Identify which cell holds the provided text, then report its (X, Y) central coordinate. 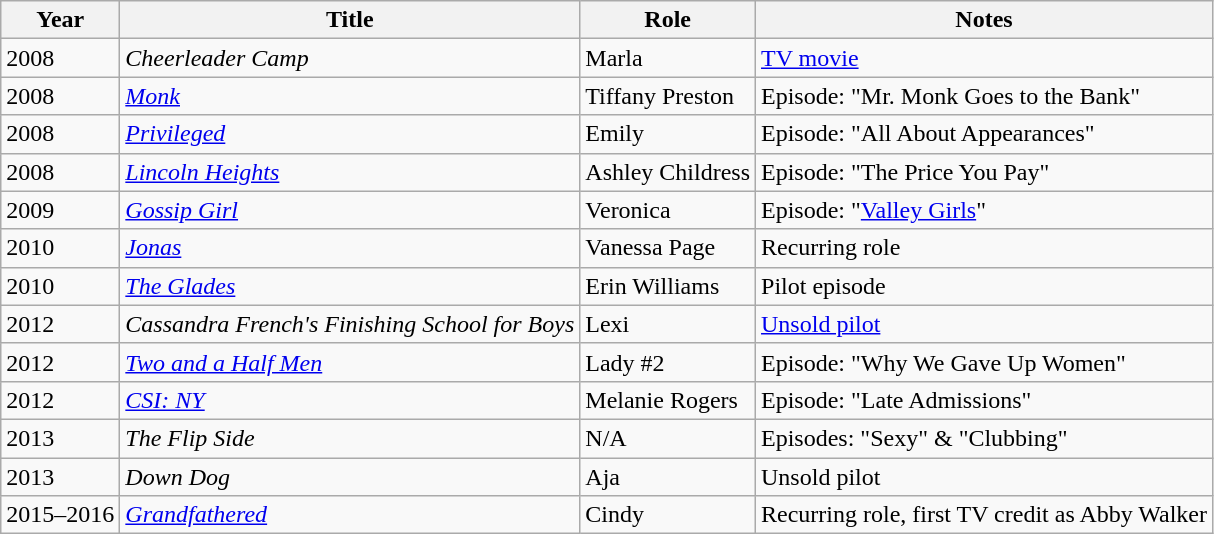
Pilot episode (984, 286)
Episodes: "Sexy" & "Clubbing" (984, 438)
N/A (668, 438)
Two and a Half Men (350, 362)
Episode: "Mr. Monk Goes to the Bank" (984, 96)
Ashley Childress (668, 172)
Episode: "Late Admissions" (984, 400)
Tiffany Preston (668, 96)
CSI: NY (350, 400)
Jonas (350, 248)
Erin Williams (668, 286)
Veronica (668, 210)
Lady #2 (668, 362)
Lexi (668, 324)
The Flip Side (350, 438)
Episode: "The Price You Pay" (984, 172)
Grandfathered (350, 515)
2009 (60, 210)
TV movie (984, 58)
Cindy (668, 515)
Role (668, 20)
Title (350, 20)
Notes (984, 20)
Gossip Girl (350, 210)
Episode: "All About Appearances" (984, 134)
Emily (668, 134)
Vanessa Page (668, 248)
Monk (350, 96)
Cassandra French's Finishing School for Boys (350, 324)
Episode: "Why We Gave Up Women" (984, 362)
Recurring role, first TV credit as Abby Walker (984, 515)
Privileged (350, 134)
2015–2016 (60, 515)
The Glades (350, 286)
Down Dog (350, 477)
Aja (668, 477)
Year (60, 20)
Lincoln Heights (350, 172)
Melanie Rogers (668, 400)
Marla (668, 58)
Cheerleader Camp (350, 58)
Episode: "Valley Girls" (984, 210)
Recurring role (984, 248)
